Locate the cell with the specified text and output its (x, y) center coordinate. 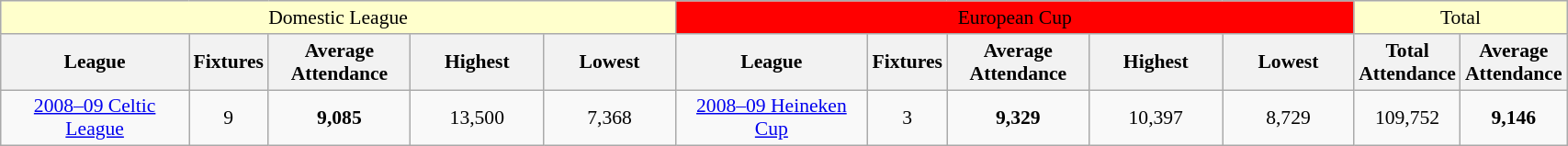
European Cup (1014, 17)
2008–09 Heineken Cup (772, 118)
Domestic League (338, 17)
8,729 (1289, 118)
7,368 (610, 118)
2008–09 Celtic League (96, 118)
10,397 (1156, 118)
9,329 (1018, 118)
Total Attendance (1407, 62)
109,752 (1407, 118)
3 (907, 118)
9,085 (340, 118)
Total (1461, 17)
9 (229, 118)
13,500 (478, 118)
9,146 (1514, 118)
